Determine the (X, Y) coordinate at the center of the cell enclosing the given text.  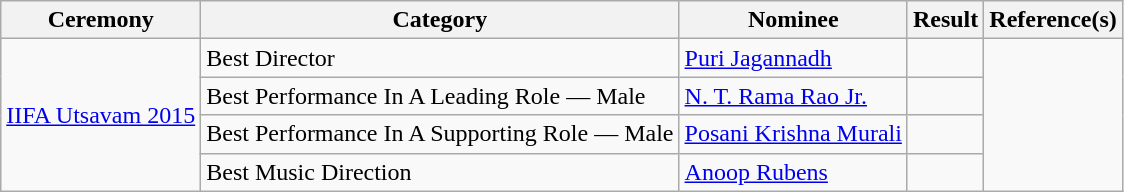
Posani Krishna Murali (793, 134)
Result (945, 20)
Best Performance In A Leading Role — Male (440, 96)
IIFA Utsavam 2015 (101, 115)
Best Music Direction (440, 172)
Reference(s) (1054, 20)
Category (440, 20)
Anoop Rubens (793, 172)
Best Director (440, 58)
Best Performance In A Supporting Role — Male (440, 134)
N. T. Rama Rao Jr. (793, 96)
Nominee (793, 20)
Ceremony (101, 20)
Puri Jagannadh (793, 58)
